Determine the (x, y) coordinate at the center of the cell enclosing the given text.  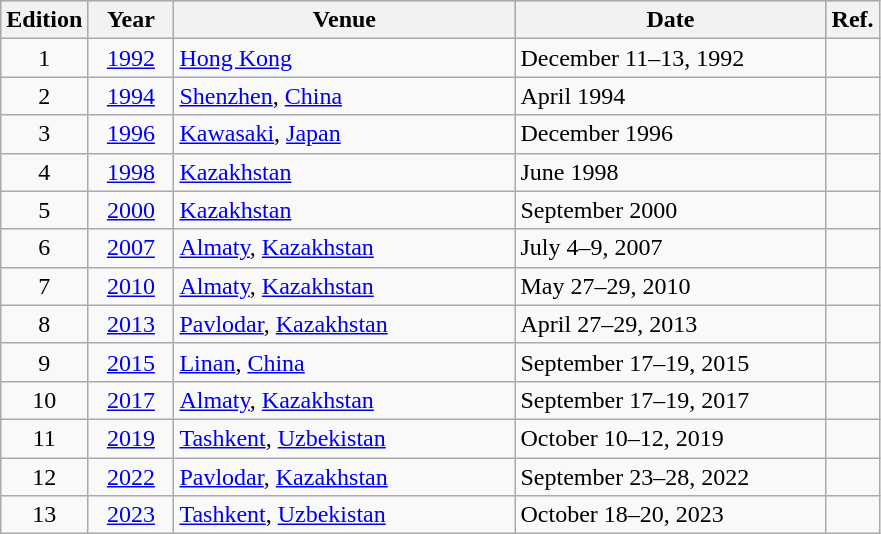
Ref. (852, 20)
6 (44, 248)
12 (44, 477)
Hong Kong (344, 58)
July 4–9, 2007 (670, 248)
2 (44, 96)
5 (44, 210)
Year (131, 20)
8 (44, 324)
10 (44, 400)
December 11–13, 1992 (670, 58)
Edition (44, 20)
4 (44, 172)
9 (44, 362)
2022 (131, 477)
April 1994 (670, 96)
2017 (131, 400)
April 27–29, 2013 (670, 324)
Linan, China (344, 362)
13 (44, 515)
2015 (131, 362)
7 (44, 286)
May 27–29, 2010 (670, 286)
2019 (131, 438)
3 (44, 134)
October 18–20, 2023 (670, 515)
1998 (131, 172)
2013 (131, 324)
September 17–19, 2017 (670, 400)
2023 (131, 515)
1996 (131, 134)
Shenzhen, China (344, 96)
Venue (344, 20)
1994 (131, 96)
Kawasaki, Japan (344, 134)
11 (44, 438)
2000 (131, 210)
1 (44, 58)
Date (670, 20)
1992 (131, 58)
October 10–12, 2019 (670, 438)
2010 (131, 286)
September 17–19, 2015 (670, 362)
September 23–28, 2022 (670, 477)
June 1998 (670, 172)
December 1996 (670, 134)
September 2000 (670, 210)
2007 (131, 248)
